Return (x, y) of the center of cell containing provided text 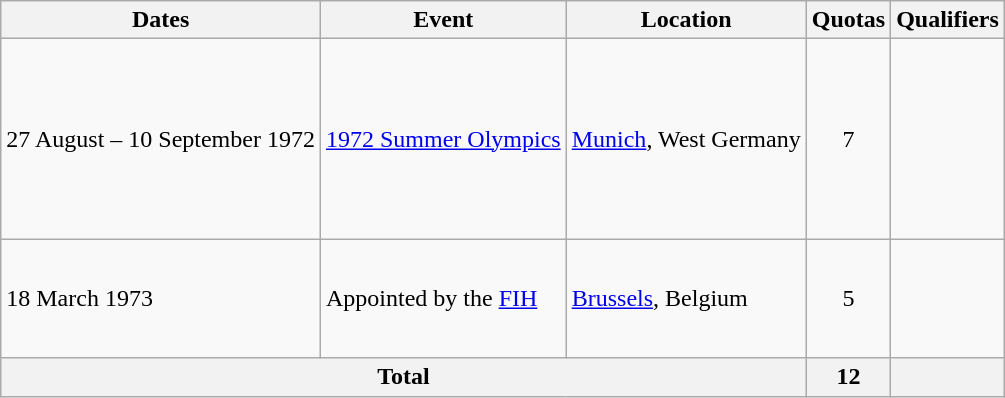
7 (848, 139)
Qualifiers (948, 20)
5 (848, 298)
1972 Summer Olympics (443, 139)
Location (686, 20)
12 (848, 377)
Quotas (848, 20)
Total (404, 377)
27 August – 10 September 1972 (161, 139)
Dates (161, 20)
Event (443, 20)
18 March 1973 (161, 298)
Brussels, Belgium (686, 298)
Appointed by the FIH (443, 298)
Munich, West Germany (686, 139)
